Search for the cell housing the specified text and yield its [X, Y] center coordinate. 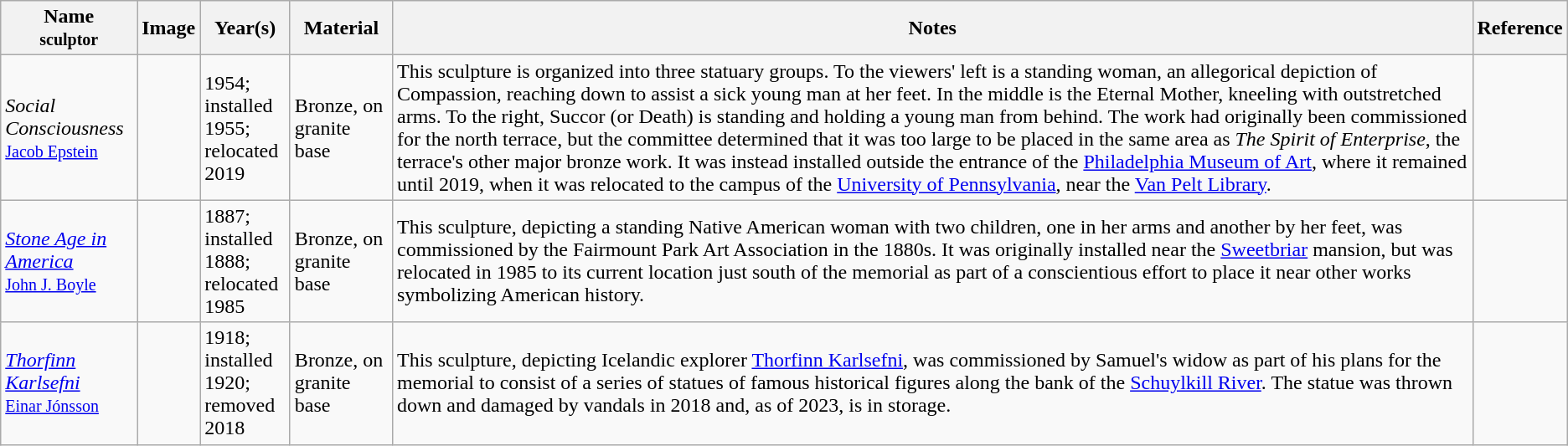
1918;installed 1920;removed 2018 [245, 383]
Image [169, 28]
Social ConsciousnessJacob Epstein [69, 127]
Notes [932, 28]
Material [341, 28]
Year(s) [245, 28]
Stone Age in AmericaJohn J. Boyle [69, 261]
Namesculptor [69, 28]
1887;installed 1888;relocated 1985 [245, 261]
Thorfinn KarlsefniEinar Jónsson [69, 383]
Reference [1519, 28]
1954;installed 1955;relocated 2019 [245, 127]
